Pinpoint the cell where the given text exists, returning its [x, y] midpoint coordinate. 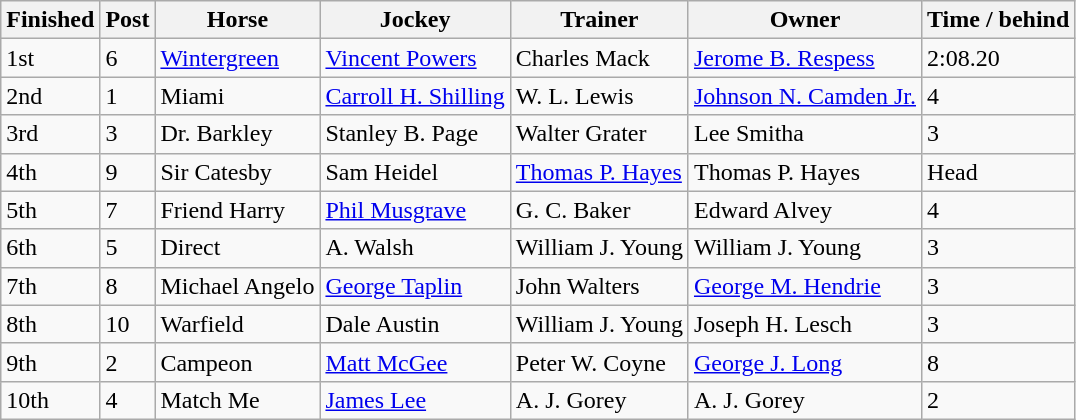
Direct [238, 248]
Walter Grater [599, 134]
Jerome B. Respess [804, 58]
Edward Alvey [804, 210]
Post [128, 20]
7 [128, 210]
Michael Angelo [238, 286]
1 [128, 96]
6 [128, 58]
John Walters [599, 286]
Dr. Barkley [238, 134]
5th [50, 210]
Match Me [238, 400]
G. C. Baker [599, 210]
Miami [238, 96]
4th [50, 172]
8th [50, 324]
2:08.20 [998, 58]
Dale Austin [415, 324]
2nd [50, 96]
Head [998, 172]
9 [128, 172]
3rd [50, 134]
A. Walsh [415, 248]
Stanley B. Page [415, 134]
10th [50, 400]
Owner [804, 20]
Peter W. Coyne [599, 362]
7th [50, 286]
Time / behind [998, 20]
5 [128, 248]
Trainer [599, 20]
9th [50, 362]
Horse [238, 20]
George Taplin [415, 286]
Joseph H. Lesch [804, 324]
Charles Mack [599, 58]
Johnson N. Camden Jr. [804, 96]
Warfield [238, 324]
Lee Smitha [804, 134]
Sir Catesby [238, 172]
Vincent Powers [415, 58]
W. L. Lewis [599, 96]
Campeon [238, 362]
10 [128, 324]
Phil Musgrave [415, 210]
1st [50, 58]
6th [50, 248]
George J. Long [804, 362]
Carroll H. Shilling [415, 96]
Friend Harry [238, 210]
George M. Hendrie [804, 286]
Wintergreen [238, 58]
Finished [50, 20]
Sam Heidel [415, 172]
Jockey [415, 20]
James Lee [415, 400]
Matt McGee [415, 362]
